Return the [x, y] coordinate for the center point of the cell that contains the specified text.  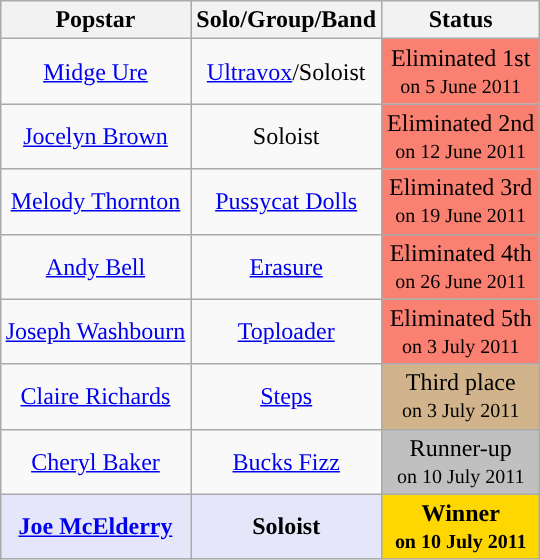
Andy Bell [96, 266]
Third placeon 3 July 2011 [461, 396]
Midge Ure [96, 72]
Steps [286, 396]
Eliminated 1ston 5 June 2011 [461, 72]
Pussycat Dolls [286, 202]
Joseph Washbourn [96, 332]
Claire Richards [96, 396]
Eliminated 5thon 3 July 2011 [461, 332]
Winneron 10 July 2011 [461, 526]
Jocelyn Brown [96, 136]
Bucks Fizz [286, 462]
Eliminated 3rdon 19 June 2011 [461, 202]
Eliminated 4thon 26 June 2011 [461, 266]
Popstar [96, 20]
Melody Thornton [96, 202]
Toploader [286, 332]
Ultravox/Soloist [286, 72]
Cheryl Baker [96, 462]
Joe McElderry [96, 526]
Erasure [286, 266]
Eliminated 2ndon 12 June 2011 [461, 136]
Runner-upon 10 July 2011 [461, 462]
Solo/Group/Band [286, 20]
Status [461, 20]
